Identify which cell holds the provided text, then report its [x, y] central coordinate. 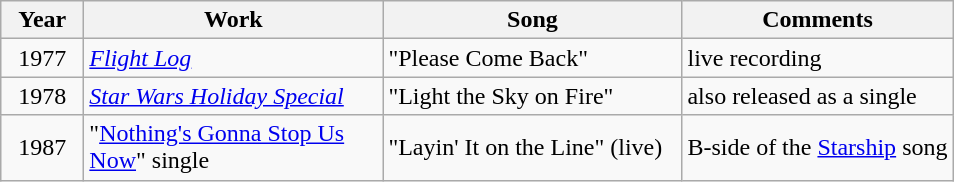
Song [532, 20]
Flight Log [234, 58]
live recording [818, 58]
"Layin' It on the Line" (live) [532, 148]
1987 [42, 148]
Work [234, 20]
"Please Come Back" [532, 58]
Year [42, 20]
1977 [42, 58]
"Light the Sky on Fire" [532, 96]
1978 [42, 96]
Star Wars Holiday Special [234, 96]
Comments [818, 20]
B-side of the Starship song [818, 148]
"Nothing's Gonna Stop Us Now" single [234, 148]
also released as a single [818, 96]
